Output the [x, y] coordinate of the center of the cell containing the given text.  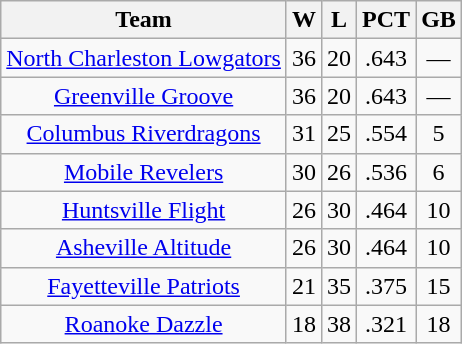
Greenville Groove [144, 96]
Asheville Altitude [144, 248]
GB [439, 20]
PCT [386, 20]
31 [304, 134]
.375 [386, 286]
W [304, 20]
Huntsville Flight [144, 210]
.536 [386, 172]
25 [338, 134]
Team [144, 20]
Mobile Revelers [144, 172]
35 [338, 286]
Columbus Riverdragons [144, 134]
Roanoke Dazzle [144, 324]
L [338, 20]
North Charleston Lowgators [144, 58]
.554 [386, 134]
15 [439, 286]
21 [304, 286]
.321 [386, 324]
38 [338, 324]
Fayetteville Patriots [144, 286]
5 [439, 134]
6 [439, 172]
